Locate the cell with the specified text and output its (x, y) center coordinate. 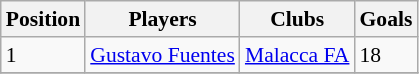
18 (386, 55)
Goals (386, 19)
1 (43, 55)
Malacca FA (298, 55)
Gustavo Fuentes (162, 55)
Position (43, 19)
Clubs (298, 19)
Players (162, 19)
